Capture the cell that displays the provided text and extract its [x, y] central coordinate. 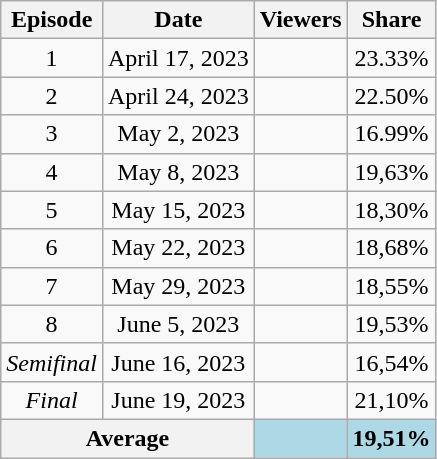
19,51% [392, 438]
6 [52, 248]
Semifinal [52, 362]
June 16, 2023 [178, 362]
Viewers [300, 20]
June 5, 2023 [178, 324]
Date [178, 20]
Share [392, 20]
19,63% [392, 172]
1 [52, 58]
June 19, 2023 [178, 400]
April 24, 2023 [178, 96]
8 [52, 324]
May 22, 2023 [178, 248]
May 8, 2023 [178, 172]
16.99% [392, 134]
21,10% [392, 400]
Episode [52, 20]
19,53% [392, 324]
May 15, 2023 [178, 210]
18,55% [392, 286]
18,68% [392, 248]
3 [52, 134]
April 17, 2023 [178, 58]
Final [52, 400]
23.33% [392, 58]
Average [128, 438]
18,30% [392, 210]
May 29, 2023 [178, 286]
4 [52, 172]
16,54% [392, 362]
2 [52, 96]
May 2, 2023 [178, 134]
5 [52, 210]
22.50% [392, 96]
7 [52, 286]
